Return (x, y) of the center of cell containing provided text 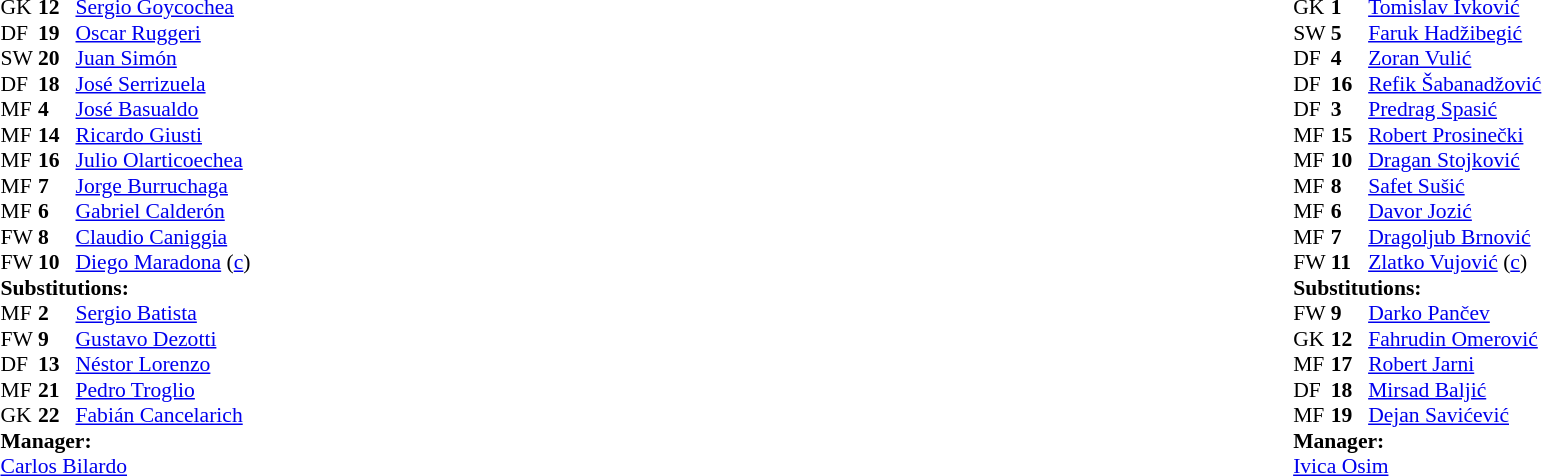
José Serrizuela (164, 84)
22 (57, 415)
13 (57, 365)
Dejan Savićević (1454, 415)
15 (1350, 135)
José Basualdo (164, 109)
12 (1350, 339)
Ricardo Giusti (164, 135)
Darko Pančev (1454, 313)
17 (1350, 365)
Fahrudin Omerović (1454, 339)
Mirsad Baljić (1454, 390)
Claudio Caniggia (164, 237)
Dragoljub Brnović (1454, 237)
5 (1350, 33)
21 (57, 390)
Fabián Cancelarich (164, 415)
Robert Prosinečki (1454, 135)
Safet Sušić (1454, 186)
Dragan Stojković (1454, 161)
14 (57, 135)
2 (57, 313)
20 (57, 59)
Predrag Spasić (1454, 109)
Zoran Vulić (1454, 59)
Davor Jozić (1454, 211)
Robert Jarni (1454, 365)
Gustavo Dezotti (164, 339)
Julio Olarticoechea (164, 161)
Oscar Ruggeri (164, 33)
11 (1350, 263)
Zlatko Vujović (c) (1454, 263)
Gabriel Calderón (164, 211)
3 (1350, 109)
Néstor Lorenzo (164, 365)
Faruk Hadžibegić (1454, 33)
Diego Maradona (c) (164, 263)
Pedro Troglio (164, 390)
Sergio Batista (164, 313)
Juan Simón (164, 59)
Refik Šabanadžović (1454, 84)
Jorge Burruchaga (164, 186)
